Return the (X, Y) coordinate for the center point of the cell that contains the specified text.  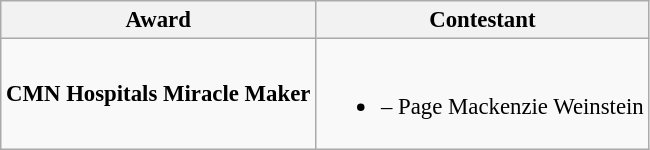
– Page Mackenzie Weinstein (482, 94)
Award (158, 20)
Contestant (482, 20)
CMN Hospitals Miracle Maker (158, 94)
